Capture the cell that displays the provided text and extract its (X, Y) central coordinate. 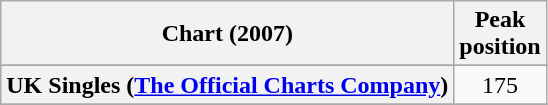
UK Singles (The Official Charts Company) (228, 85)
175 (500, 85)
Chart (2007) (228, 34)
Peakposition (500, 34)
